Identify which cell holds the provided text, then report its (X, Y) central coordinate. 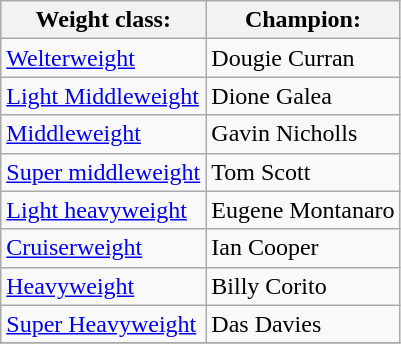
Tom Scott (303, 172)
Light Middleweight (104, 96)
Light heavyweight (104, 210)
Welterweight (104, 58)
Ian Cooper (303, 248)
Dione Galea (303, 96)
Eugene Montanaro (303, 210)
Middleweight (104, 134)
Billy Corito (303, 286)
Super Heavyweight (104, 324)
Dougie Curran (303, 58)
Cruiserweight (104, 248)
Super middleweight (104, 172)
Champion: (303, 20)
Heavyweight (104, 286)
Gavin Nicholls (303, 134)
Das Davies (303, 324)
Weight class: (104, 20)
